Output the [X, Y] coordinate of the center of the cell containing the given text.  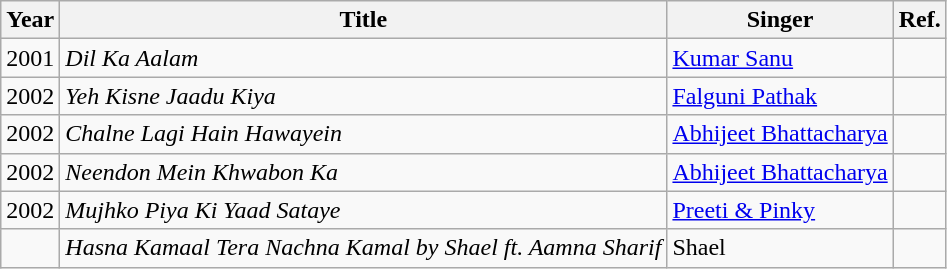
Title [364, 20]
Mujhko Piya Ki Yaad Sataye [364, 210]
Yeh Kisne Jaadu Kiya [364, 96]
Shael [780, 248]
Hasna Kamaal Tera Nachna Kamal by Shael ft. Aamna Sharif [364, 248]
Kumar Sanu [780, 58]
Year [30, 20]
Neendon Mein Khwabon Ka [364, 172]
Dil Ka Aalam [364, 58]
Singer [780, 20]
Preeti & Pinky [780, 210]
Chalne Lagi Hain Hawayein [364, 134]
Ref. [920, 20]
2001 [30, 58]
Falguni Pathak [780, 96]
